For the text-containing cell, return its midpoint in [x, y] coordinate format. 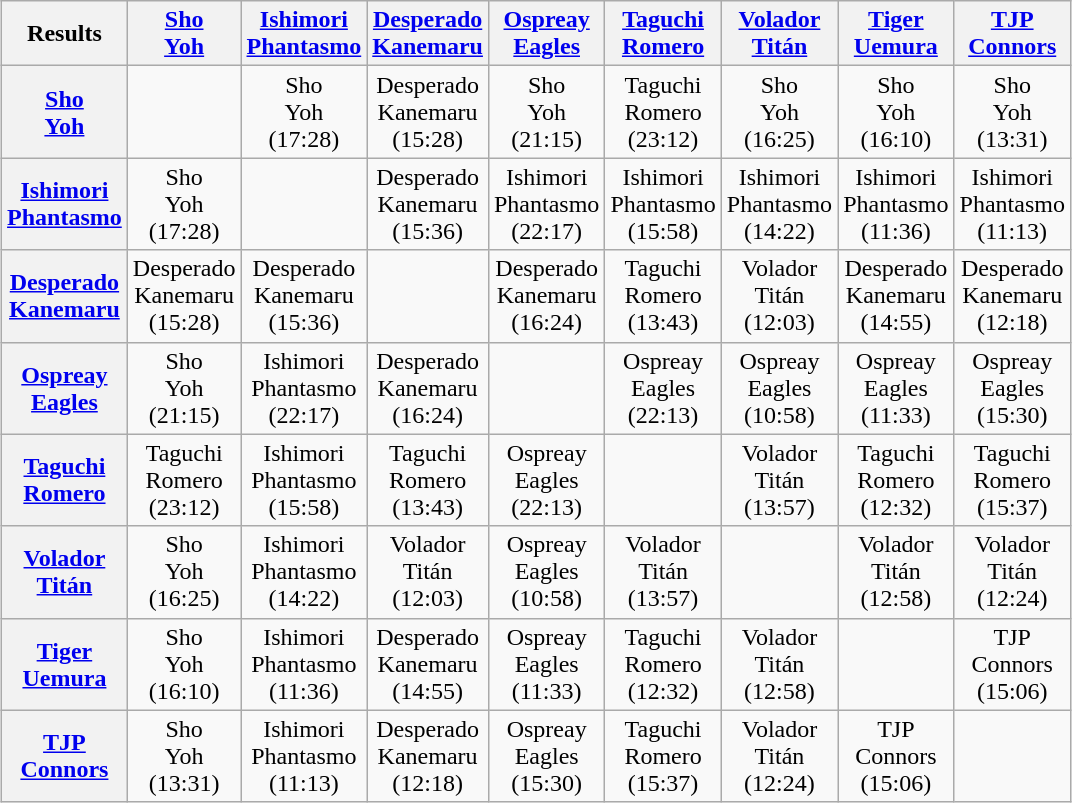
TJPConnors [1012, 34]
Results [65, 34]
TJP Connors [65, 756]
